From the cell containing the given text, extract its center point as [X, Y] coordinate. 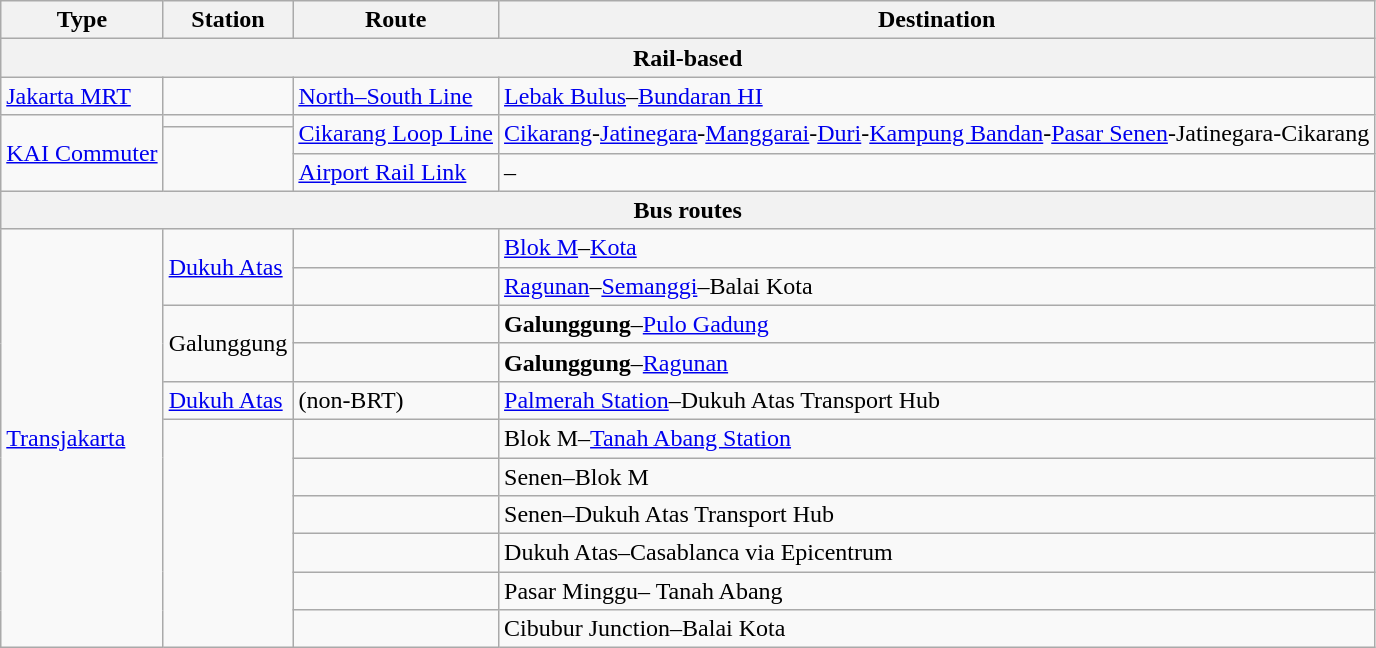
Jakarta MRT [82, 96]
Senen–Dukuh Atas Transport Hub [937, 515]
Airport Rail Link [396, 172]
North–South Line [396, 96]
Dukuh Atas–Casablanca via Epicentrum [937, 553]
Cikarang-Jatinegara-Manggarai-Duri-Kampung Bandan-Pasar Senen-Jatinegara-Cikarang [937, 134]
Galunggung–Pulo Gadung [937, 324]
Transjakarta [82, 438]
Cibubur Junction–Balai Kota [937, 629]
Bus routes [688, 210]
(non-BRT) [396, 400]
Senen–Blok M [937, 477]
Ragunan–Semanggi–Balai Kota [937, 286]
Station [228, 20]
Blok M–Kota [937, 248]
Route [396, 20]
Galunggung–Ragunan [937, 362]
Palmerah Station–Dukuh Atas Transport Hub [937, 400]
KAI Commuter [82, 153]
Cikarang Loop Line [396, 134]
Destination [937, 20]
Lebak Bulus–Bundaran HI [937, 96]
Type [82, 20]
Galunggung [228, 343]
Rail-based [688, 58]
– [937, 172]
Pasar Minggu– Tanah Abang [937, 591]
Blok M–Tanah Abang Station [937, 438]
